Determine the [X, Y] coordinate at the center of the cell enclosing the given text.  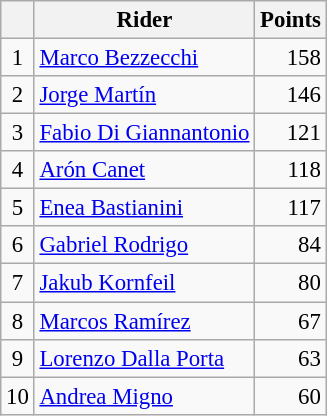
63 [290, 358]
158 [290, 58]
146 [290, 95]
2 [18, 95]
3 [18, 133]
9 [18, 358]
7 [18, 283]
8 [18, 321]
60 [290, 396]
121 [290, 133]
80 [290, 283]
Lorenzo Dalla Porta [144, 358]
Andrea Migno [144, 396]
67 [290, 321]
Arón Canet [144, 170]
Jorge Martín [144, 95]
Rider [144, 20]
Jakub Kornfeil [144, 283]
Marco Bezzecchi [144, 58]
Marcos Ramírez [144, 321]
5 [18, 208]
1 [18, 58]
Enea Bastianini [144, 208]
4 [18, 170]
117 [290, 208]
Points [290, 20]
Gabriel Rodrigo [144, 245]
10 [18, 396]
84 [290, 245]
118 [290, 170]
6 [18, 245]
Fabio Di Giannantonio [144, 133]
